Detect which cell encompasses the target text, then output its [X, Y] center coordinate. 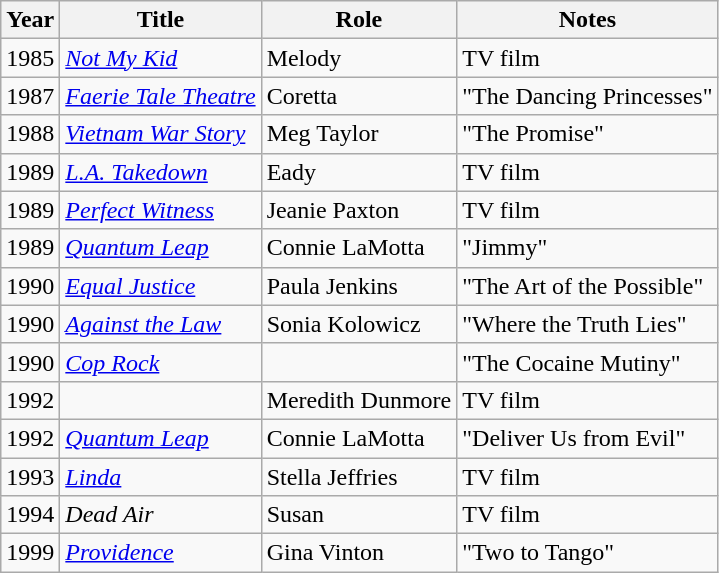
Role [359, 20]
Year [30, 20]
Meg Taylor [359, 134]
"The Promise" [588, 134]
Vietnam War Story [160, 134]
"The Art of the Possible" [588, 286]
Faerie Tale Theatre [160, 96]
1999 [30, 553]
Susan [359, 515]
1993 [30, 477]
Equal Justice [160, 286]
Providence [160, 553]
Coretta [359, 96]
"The Dancing Princesses" [588, 96]
Dead Air [160, 515]
1985 [30, 58]
Perfect Witness [160, 210]
Linda [160, 477]
"The Cocaine Mutiny" [588, 362]
"Jimmy" [588, 248]
Eady [359, 172]
Against the Law [160, 324]
Cop Rock [160, 362]
1994 [30, 515]
1987 [30, 96]
"Where the Truth Lies" [588, 324]
Stella Jeffries [359, 477]
"Deliver Us from Evil" [588, 438]
1988 [30, 134]
Paula Jenkins [359, 286]
Notes [588, 20]
Sonia Kolowicz [359, 324]
Meredith Dunmore [359, 400]
Melody [359, 58]
Title [160, 20]
L.A. Takedown [160, 172]
Jeanie Paxton [359, 210]
Not My Kid [160, 58]
"Two to Tango" [588, 553]
Gina Vinton [359, 553]
